Search for the cell housing the specified text and yield its [X, Y] center coordinate. 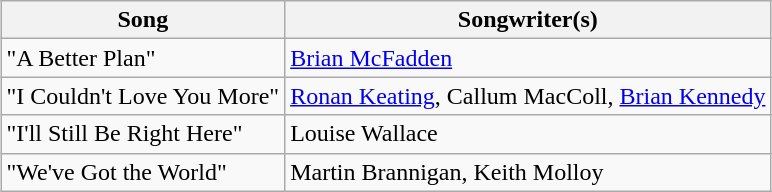
Ronan Keating, Callum MacColl, Brian Kennedy [528, 96]
Brian McFadden [528, 58]
"We've Got the World" [143, 172]
Song [143, 20]
Louise Wallace [528, 134]
"I Couldn't Love You More" [143, 96]
"A Better Plan" [143, 58]
Martin Brannigan, Keith Molloy [528, 172]
"I'll Still Be Right Here" [143, 134]
Songwriter(s) [528, 20]
